Return (x, y) of the center of cell containing provided text 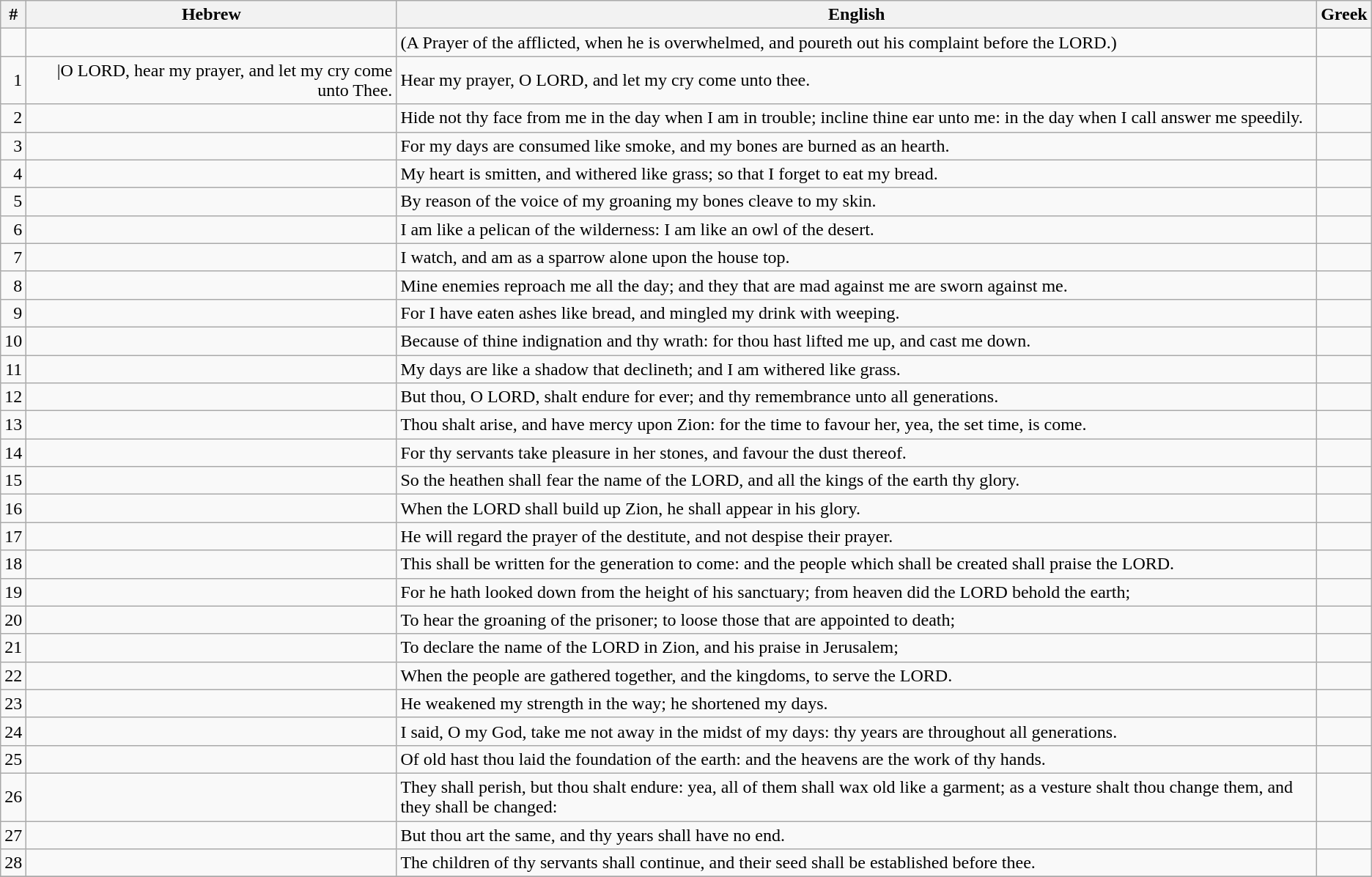
English (857, 15)
24 (13, 731)
Hear my prayer, O LORD, and let my cry come unto thee. (857, 81)
My heart is smitten, and withered like grass; so that I forget to eat my bread. (857, 174)
Thou shalt arise, and have mercy upon Zion: for the time to favour her, yea, the set time, is come. (857, 425)
Hide not thy face from me in the day when I am in trouble; incline thine ear unto me: in the day when I call answer me speedily. (857, 118)
1 (13, 81)
To hear the groaning of the prisoner; to loose those that are appointed to death; (857, 620)
27 (13, 835)
7 (13, 257)
The children of thy servants shall continue, and their seed shall be established before thee. (857, 863)
# (13, 15)
21 (13, 648)
For thy servants take pleasure in her stones, and favour the dust thereof. (857, 453)
3 (13, 146)
22 (13, 676)
My days are like a shadow that declineth; and I am withered like grass. (857, 369)
23 (13, 703)
For he hath looked down from the height of his sanctuary; from heaven did the LORD behold the earth; (857, 592)
This shall be written for the generation to come: and the people which shall be created shall praise the LORD. (857, 564)
When the LORD shall build up Zion, he shall appear in his glory. (857, 508)
Because of thine indignation and thy wrath: for thou hast lifted me up, and cast me down. (857, 341)
15 (13, 481)
For my days are consumed like smoke, and my bones are burned as an hearth. (857, 146)
2 (13, 118)
28 (13, 863)
|O LORD, hear my prayer, and let my cry come unto Thee. (211, 81)
12 (13, 397)
10 (13, 341)
Of old hast thou laid the foundation of the earth: and the heavens are the work of thy hands. (857, 759)
13 (13, 425)
19 (13, 592)
I am like a pelican of the wilderness: I am like an owl of the desert. (857, 229)
(A Prayer of the afflicted, when he is overwhelmed, and poureth out his complaint before the LORD.) (857, 42)
When the people are gathered together, and the kingdoms, to serve the LORD. (857, 676)
To declare the name of the LORD in Zion, and his praise in Jerusalem; (857, 648)
I watch, and am as a sparrow alone upon the house top. (857, 257)
But thou art the same, and thy years shall have no end. (857, 835)
5 (13, 201)
6 (13, 229)
But thou, O LORD, shalt endure for ever; and thy remembrance unto all generations. (857, 397)
Greek (1344, 15)
14 (13, 453)
9 (13, 313)
18 (13, 564)
He weakened my strength in the way; he shortened my days. (857, 703)
11 (13, 369)
4 (13, 174)
20 (13, 620)
I said, O my God, take me not away in the midst of my days: thy years are throughout all generations. (857, 731)
17 (13, 536)
He will regard the prayer of the destitute, and not despise their prayer. (857, 536)
25 (13, 759)
So the heathen shall fear the name of the LORD, and all the kings of the earth thy glory. (857, 481)
For I have eaten ashes like bread, and mingled my drink with weeping. (857, 313)
16 (13, 508)
8 (13, 285)
26 (13, 797)
Hebrew (211, 15)
By reason of the voice of my groaning my bones cleave to my skin. (857, 201)
Mine enemies reproach me all the day; and they that are mad against me are sworn against me. (857, 285)
